Detect which cell encompasses the target text, then output its [X, Y] center coordinate. 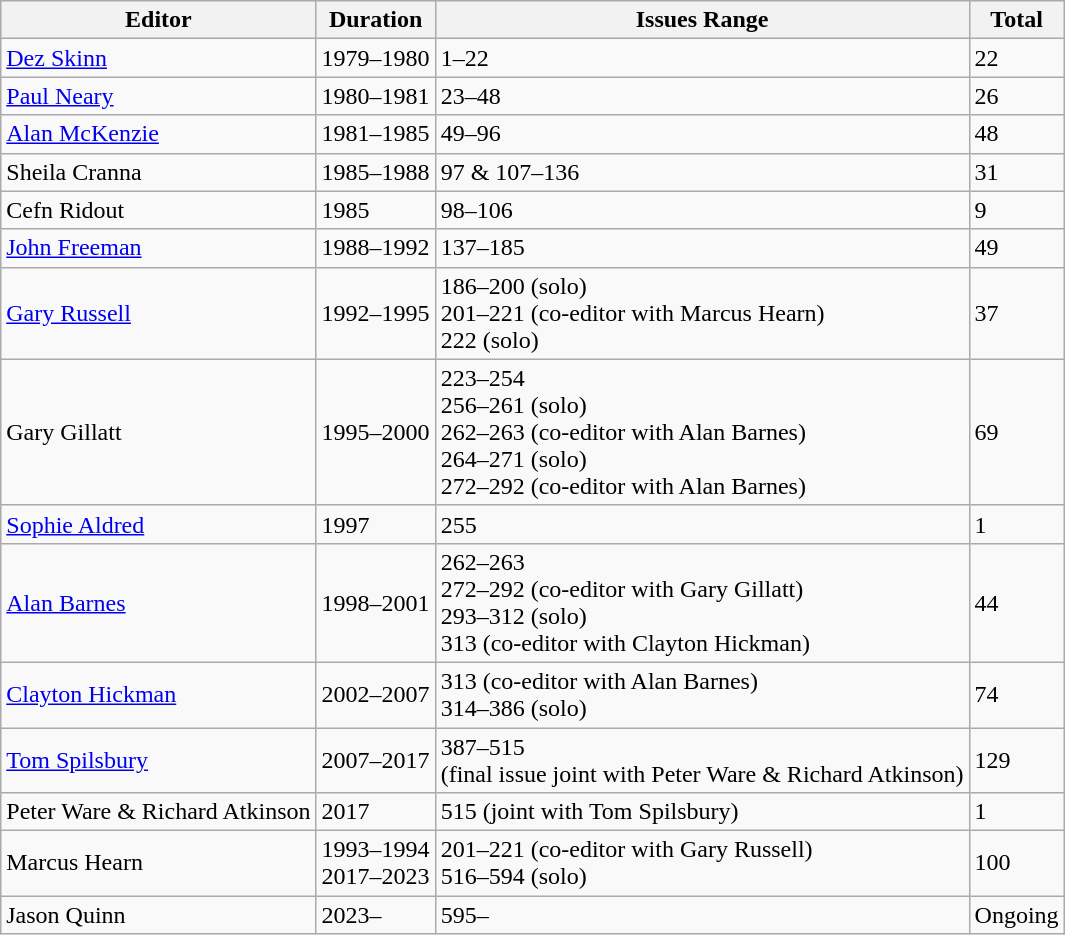
Alan McKenzie [158, 134]
9 [1016, 210]
595– [702, 915]
23–48 [702, 96]
31 [1016, 172]
1979–1980 [376, 58]
100 [1016, 864]
2002–2007 [376, 694]
Tom Spilsbury [158, 760]
313 (co-editor with Alan Barnes)314–386 (solo) [702, 694]
49 [1016, 248]
2023– [376, 915]
22 [1016, 58]
26 [1016, 96]
97 & 107–136 [702, 172]
Editor [158, 20]
Peter Ware & Richard Atkinson [158, 812]
1985–1988 [376, 172]
74 [1016, 694]
1985 [376, 210]
Clayton Hickman [158, 694]
Sheila Cranna [158, 172]
Dez Skinn [158, 58]
Ongoing [1016, 915]
2007–2017 [376, 760]
262–263272–292 (co-editor with Gary Gillatt)293–312 (solo)313 (co-editor with Clayton Hickman) [702, 602]
186–200 (solo)201–221 (co-editor with Marcus Hearn)222 (solo) [702, 313]
48 [1016, 134]
Jason Quinn [158, 915]
223–254256–261 (solo)262–263 (co-editor with Alan Barnes)264–271 (solo)272–292 (co-editor with Alan Barnes) [702, 432]
1992–1995 [376, 313]
69 [1016, 432]
Gary Gillatt [158, 432]
1–22 [702, 58]
Issues Range [702, 20]
1980–1981 [376, 96]
37 [1016, 313]
201–221 (co-editor with Gary Russell)516–594 (solo) [702, 864]
1995–2000 [376, 432]
1988–1992 [376, 248]
137–185 [702, 248]
Sophie Aldred [158, 524]
515 (joint with Tom Spilsbury) [702, 812]
387–515(final issue joint with Peter Ware & Richard Atkinson) [702, 760]
Gary Russell [158, 313]
Duration [376, 20]
2017 [376, 812]
98–106 [702, 210]
1997 [376, 524]
255 [702, 524]
Alan Barnes [158, 602]
1998–2001 [376, 602]
Marcus Hearn [158, 864]
John Freeman [158, 248]
1981–1985 [376, 134]
129 [1016, 760]
1993–19942017–2023 [376, 864]
Cefn Ridout [158, 210]
Total [1016, 20]
Paul Neary [158, 96]
49–96 [702, 134]
44 [1016, 602]
